From the cell containing the given text, extract its center point as (x, y) coordinate. 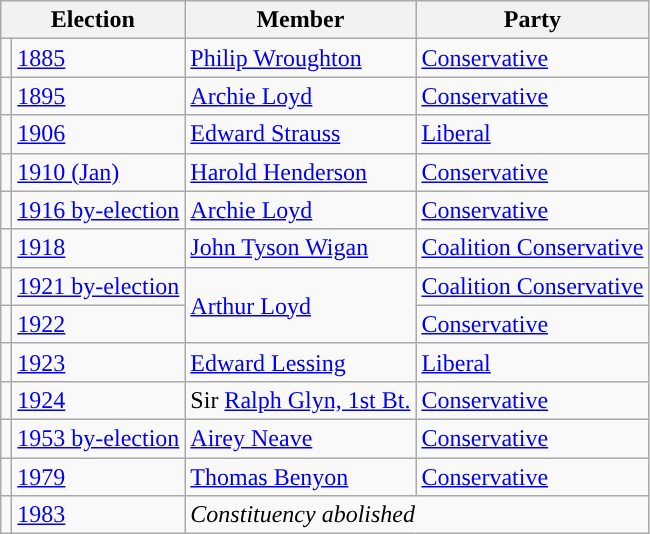
1895 (98, 96)
1916 by-election (98, 210)
Thomas Benyon (300, 477)
1923 (98, 362)
Edward Strauss (300, 134)
1922 (98, 324)
Party (532, 20)
1910 (Jan) (98, 172)
Philip Wroughton (300, 58)
Edward Lessing (300, 362)
Airey Neave (300, 438)
1924 (98, 400)
John Tyson Wigan (300, 248)
1885 (98, 58)
Constituency abolished (417, 515)
1953 by-election (98, 438)
Sir Ralph Glyn, 1st Bt. (300, 400)
1906 (98, 134)
Arthur Loyd (300, 305)
1918 (98, 248)
Election (93, 20)
1921 by-election (98, 286)
Member (300, 20)
1979 (98, 477)
Harold Henderson (300, 172)
1983 (98, 515)
